From the cell containing the given text, extract its center point as (X, Y) coordinate. 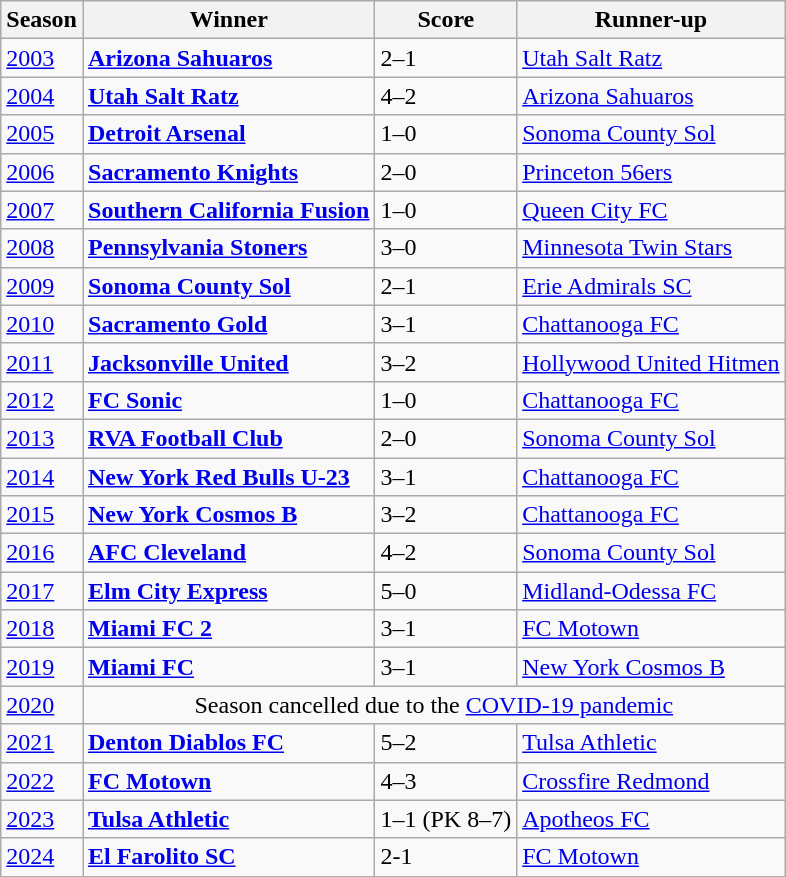
Denton Diablos FC (228, 743)
El Farolito SC (228, 857)
2010 (42, 324)
Sacramento Knights (228, 172)
Princeton 56ers (651, 172)
Crossfire Redmond (651, 781)
2008 (42, 248)
Midland-Odessa FC (651, 591)
5–2 (446, 743)
1–1 (PK 8–7) (446, 819)
Minnesota Twin Stars (651, 248)
2019 (42, 667)
2020 (42, 705)
Winner (228, 20)
2013 (42, 438)
Detroit Arsenal (228, 134)
Miami FC (228, 667)
Score (446, 20)
Southern California Fusion (228, 210)
Apotheos FC (651, 819)
2006 (42, 172)
AFC Cleveland (228, 553)
2007 (42, 210)
2023 (42, 819)
2-1 (446, 857)
5–0 (446, 591)
2018 (42, 629)
2024 (42, 857)
2009 (42, 286)
Miami FC 2 (228, 629)
Season cancelled due to the COVID-19 pandemic (434, 705)
Erie Admirals SC (651, 286)
2021 (42, 743)
3–0 (446, 248)
4–3 (446, 781)
2011 (42, 362)
2004 (42, 96)
Queen City FC (651, 210)
Elm City Express (228, 591)
Runner-up (651, 20)
Season (42, 20)
2017 (42, 591)
2003 (42, 58)
2015 (42, 515)
FC Sonic (228, 400)
Pennsylvania Stoners (228, 248)
New York Red Bulls U-23 (228, 477)
Sacramento Gold (228, 324)
2012 (42, 400)
2022 (42, 781)
2014 (42, 477)
Hollywood United Hitmen (651, 362)
2016 (42, 553)
RVA Football Club (228, 438)
Jacksonville United (228, 362)
2005 (42, 134)
